Locate the cell with the specified text and output its (x, y) center coordinate. 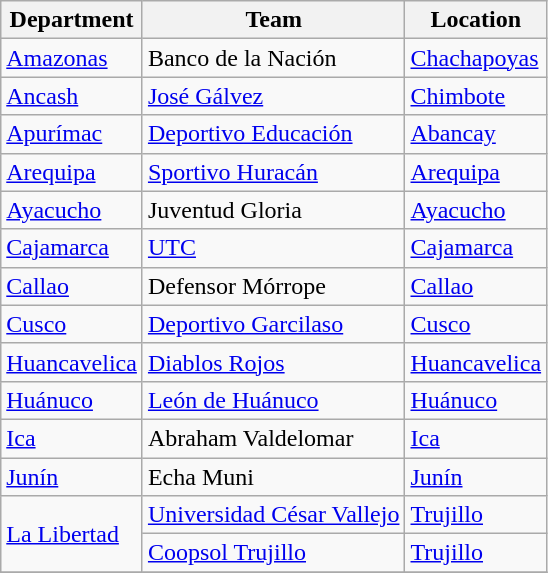
Abraham Valdelomar (274, 438)
Juventud Gloria (274, 210)
Department (72, 20)
Team (274, 20)
Chimbote (476, 96)
Universidad César Vallejo (274, 515)
Coopsol Trujillo (274, 553)
Diablos Rojos (274, 362)
José Gálvez (274, 96)
La Libertad (72, 534)
Location (476, 20)
Abancay (476, 134)
Chachapoyas (476, 58)
Deportivo Garcilaso (274, 324)
Sportivo Huracán (274, 172)
Deportivo Educación (274, 134)
Banco de la Nación (274, 58)
Defensor Mórrope (274, 286)
León de Huánuco (274, 400)
Echa Muni (274, 477)
Amazonas (72, 58)
Ancash (72, 96)
Apurímac (72, 134)
UTC (274, 248)
